Extract the [x, y] coordinate from the center of the cell holding the provided text.  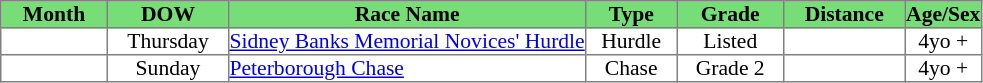
Grade 2 [730, 68]
Thursday [168, 42]
Peterborough Chase [408, 68]
Hurdle [631, 42]
Race Name [408, 14]
Month [54, 14]
Chase [631, 68]
Sidney Banks Memorial Novices' Hurdle [408, 42]
Grade [730, 14]
Distance [844, 14]
Age/Sex [943, 14]
DOW [168, 14]
Sunday [168, 68]
Listed [730, 42]
Type [631, 14]
